Capture the cell that displays the provided text and extract its (x, y) central coordinate. 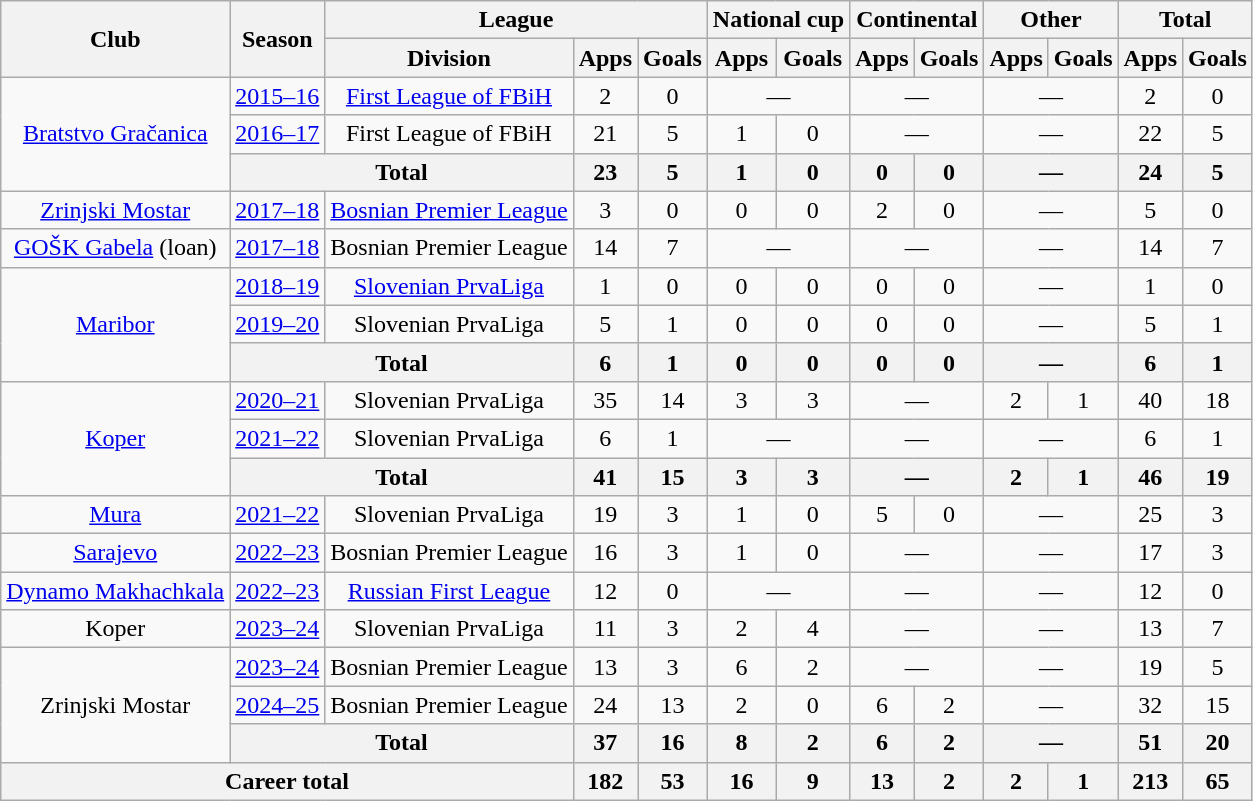
35 (605, 400)
Season (278, 39)
Continental (917, 20)
2016–17 (278, 134)
2018–19 (278, 286)
53 (673, 781)
40 (1150, 400)
23 (605, 172)
Maribor (116, 324)
Division (449, 58)
65 (1218, 781)
League (516, 20)
11 (605, 629)
2020–21 (278, 400)
Career total (287, 781)
20 (1218, 743)
Sarajevo (116, 553)
37 (605, 743)
46 (1150, 477)
8 (741, 743)
Bratstvo Gračanica (116, 134)
21 (605, 134)
2015–16 (278, 96)
Dynamo Makhachkala (116, 591)
Club (116, 39)
182 (605, 781)
Russian First League (449, 591)
22 (1150, 134)
213 (1150, 781)
32 (1150, 705)
National cup (778, 20)
2019–20 (278, 324)
GOŠK Gabela (loan) (116, 248)
51 (1150, 743)
17 (1150, 553)
Mura (116, 515)
25 (1150, 515)
41 (605, 477)
9 (813, 781)
4 (813, 629)
Other (1051, 20)
2024–25 (278, 705)
18 (1218, 400)
